Return [X, Y] of the center of cell containing provided text 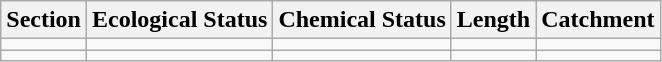
Length [493, 20]
Chemical Status [362, 20]
Ecological Status [179, 20]
Catchment [598, 20]
Section [44, 20]
